Return (X, Y) of the center of cell containing provided text 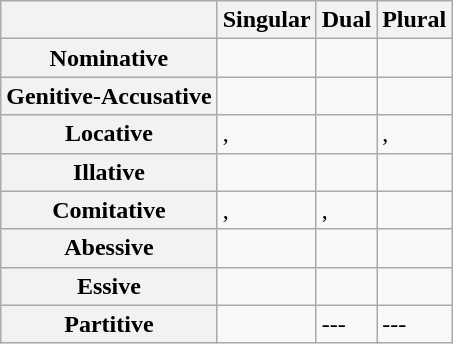
Nominative (109, 58)
Essive (109, 286)
Dual (346, 20)
Genitive-Accusative (109, 96)
Illative (109, 172)
Abessive (109, 248)
Locative (109, 134)
Plural (414, 20)
Partitive (109, 324)
Singular (266, 20)
Comitative (109, 210)
